Pinpoint the cell where the given text exists, returning its [X, Y] midpoint coordinate. 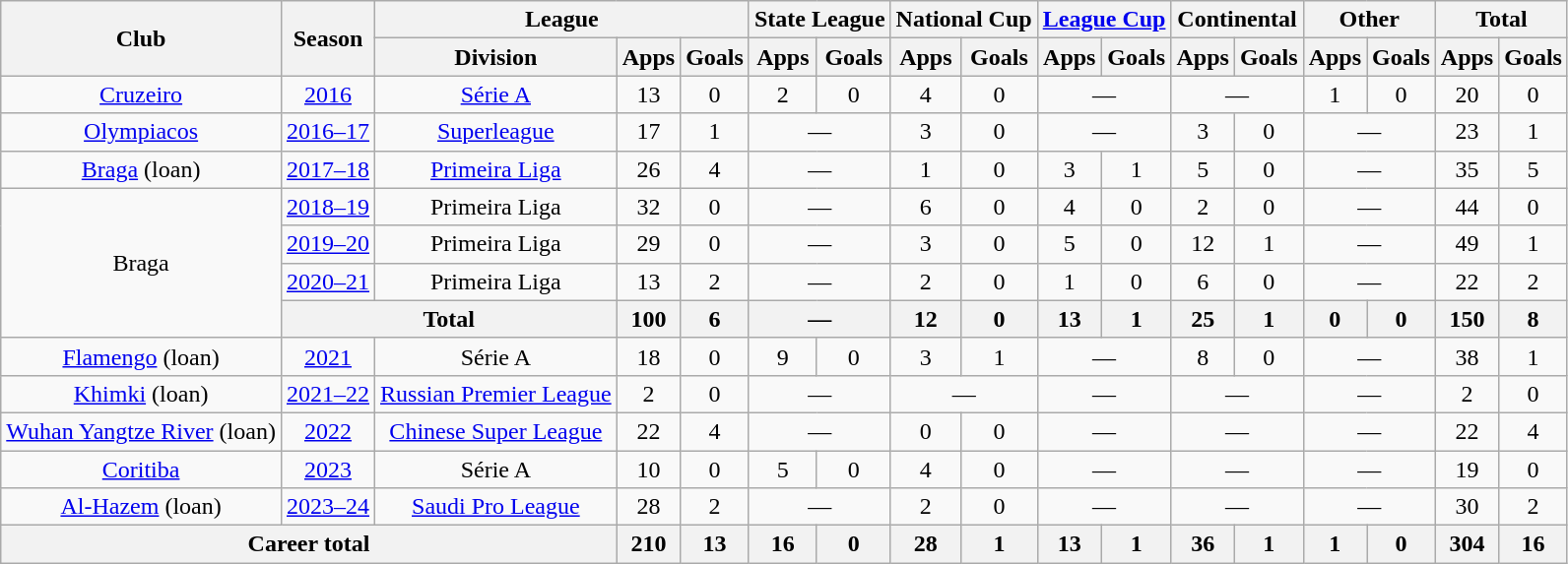
2022 [327, 431]
2023–24 [327, 507]
38 [1467, 356]
30 [1467, 507]
Saudi Pro League [496, 507]
State League [819, 20]
Khimki (loan) [142, 394]
10 [648, 470]
League [562, 20]
2016 [327, 94]
2021 [327, 356]
25 [1203, 319]
44 [1467, 207]
Continental [1237, 20]
150 [1467, 319]
Olympiacos [142, 132]
Flamengo (loan) [142, 356]
49 [1467, 244]
Braga (loan) [142, 169]
29 [648, 244]
32 [648, 207]
2016–17 [327, 132]
100 [648, 319]
2019–20 [327, 244]
Al-Hazem (loan) [142, 507]
Chinese Super League [496, 431]
National Cup [963, 20]
2018–19 [327, 207]
26 [648, 169]
Braga [142, 263]
Other [1369, 20]
Coritiba [142, 470]
Division [496, 57]
2017–18 [327, 169]
Club [142, 38]
35 [1467, 169]
Career total [309, 544]
210 [648, 544]
19 [1467, 470]
9 [782, 356]
17 [648, 132]
23 [1467, 132]
2021–22 [327, 394]
18 [648, 356]
Season [327, 38]
Superleague [496, 132]
304 [1467, 544]
20 [1467, 94]
2020–21 [327, 282]
2023 [327, 470]
Wuhan Yangtze River (loan) [142, 431]
League Cup [1104, 20]
Cruzeiro [142, 94]
36 [1203, 544]
Russian Premier League [496, 394]
